Scan for the cell matching the given text and deliver its (x, y) coordinate at center. 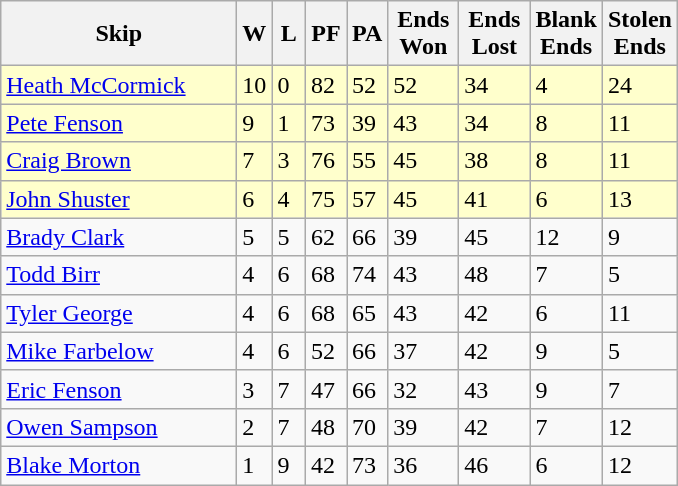
Ends Won (424, 34)
Tyler George (119, 313)
13 (640, 199)
32 (424, 389)
2 (254, 427)
41 (494, 199)
Eric Fenson (119, 389)
65 (366, 313)
Ends Lost (494, 34)
Brady Clark (119, 237)
Heath McCormick (119, 85)
Pete Fenson (119, 123)
47 (326, 389)
37 (424, 351)
Stolen Ends (640, 34)
36 (424, 465)
Todd Birr (119, 275)
John Shuster (119, 199)
Skip (119, 34)
24 (640, 85)
Blake Morton (119, 465)
74 (366, 275)
10 (254, 85)
Blank Ends (566, 34)
PA (366, 34)
38 (494, 161)
W (254, 34)
0 (289, 85)
46 (494, 465)
Owen Sampson (119, 427)
Mike Farbelow (119, 351)
82 (326, 85)
70 (366, 427)
L (289, 34)
PF (326, 34)
62 (326, 237)
55 (366, 161)
Craig Brown (119, 161)
75 (326, 199)
76 (326, 161)
57 (366, 199)
